Return [X, Y] of the center of cell containing provided text 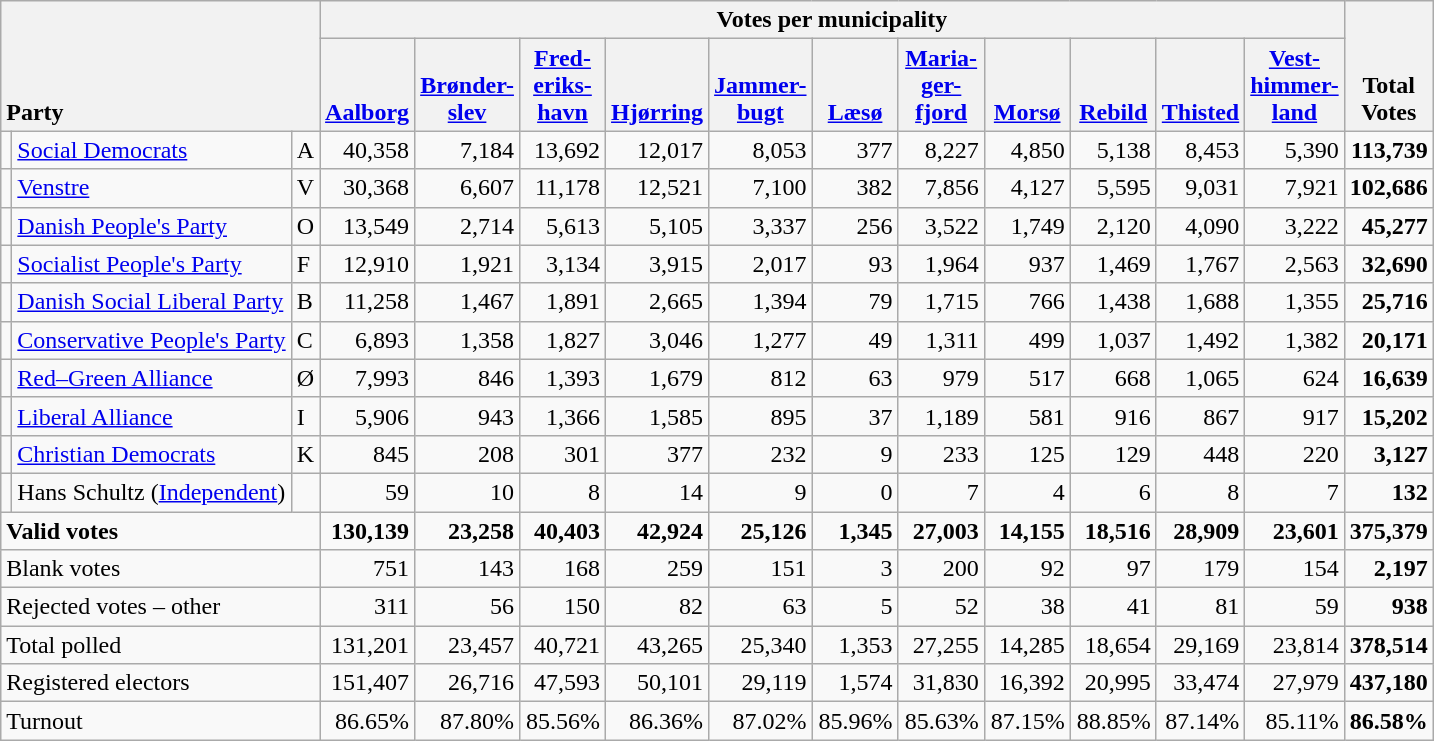
87.80% [468, 721]
113,739 [1388, 150]
Brønder- slev [468, 85]
3 [855, 569]
15,202 [1388, 416]
25,126 [760, 531]
Fred- eriks- havn [562, 85]
40,403 [562, 531]
301 [562, 454]
27,255 [941, 645]
1,688 [1200, 302]
1,345 [855, 531]
668 [1113, 378]
1,189 [941, 416]
5,390 [1294, 150]
1,353 [855, 645]
11,178 [562, 188]
85.96% [855, 721]
27,979 [1294, 683]
81 [1200, 607]
0 [855, 492]
917 [1294, 416]
766 [1027, 302]
151,407 [368, 683]
18,516 [1113, 531]
1,311 [941, 340]
Rejected votes – other [160, 607]
85.56% [562, 721]
87.14% [1200, 721]
1,749 [1027, 226]
1,492 [1200, 340]
12,521 [658, 188]
256 [855, 226]
1,065 [1200, 378]
Total Votes [1388, 66]
1,767 [1200, 264]
Aalborg [368, 85]
6 [1113, 492]
32,690 [1388, 264]
3,127 [1388, 454]
82 [658, 607]
87.02% [760, 721]
88.85% [1113, 721]
79 [855, 302]
92 [1027, 569]
943 [468, 416]
5,105 [658, 226]
624 [1294, 378]
581 [1027, 416]
11,258 [368, 302]
14,155 [1027, 531]
14,285 [1027, 645]
1,382 [1294, 340]
Votes per municipality [832, 20]
52 [941, 607]
93 [855, 264]
16,392 [1027, 683]
C [305, 340]
85.63% [941, 721]
B [305, 302]
Total polled [160, 645]
Party [160, 66]
1,679 [658, 378]
1,366 [562, 416]
Christian Democrats [152, 454]
29,169 [1200, 645]
43,265 [658, 645]
200 [941, 569]
Ø [305, 378]
2,563 [1294, 264]
2,017 [760, 264]
25,716 [1388, 302]
Turnout [160, 721]
751 [368, 569]
6,607 [468, 188]
45,277 [1388, 226]
2,120 [1113, 226]
23,258 [468, 531]
7,921 [1294, 188]
3,915 [658, 264]
Blank votes [160, 569]
4,850 [1027, 150]
3,222 [1294, 226]
378,514 [1388, 645]
125 [1027, 454]
1,277 [760, 340]
979 [941, 378]
K [305, 454]
40,721 [562, 645]
Conservative People's Party [152, 340]
50,101 [658, 683]
14 [658, 492]
233 [941, 454]
Danish People's Party [152, 226]
375,379 [1388, 531]
129 [1113, 454]
382 [855, 188]
5,138 [1113, 150]
8,227 [941, 150]
7,184 [468, 150]
6,893 [368, 340]
151 [760, 569]
102,686 [1388, 188]
132 [1388, 492]
937 [1027, 264]
8,053 [760, 150]
Rebild [1113, 85]
10 [468, 492]
7,993 [368, 378]
1,467 [468, 302]
259 [658, 569]
Valid votes [160, 531]
20,171 [1388, 340]
20,995 [1113, 683]
154 [1294, 569]
150 [562, 607]
12,910 [368, 264]
31,830 [941, 683]
23,601 [1294, 531]
3,522 [941, 226]
Thisted [1200, 85]
Hans Schultz (Independent) [152, 492]
O [305, 226]
1,469 [1113, 264]
130,139 [368, 531]
38 [1027, 607]
3,134 [562, 264]
1,438 [1113, 302]
812 [760, 378]
I [305, 416]
2,197 [1388, 569]
85.11% [1294, 721]
56 [468, 607]
26,716 [468, 683]
23,457 [468, 645]
86.65% [368, 721]
Red–Green Alliance [152, 378]
2,665 [658, 302]
1,355 [1294, 302]
30,368 [368, 188]
499 [1027, 340]
8,453 [1200, 150]
Socialist People's Party [152, 264]
Hjørring [658, 85]
208 [468, 454]
86.58% [1388, 721]
86.36% [658, 721]
895 [760, 416]
13,692 [562, 150]
1,393 [562, 378]
867 [1200, 416]
7,856 [941, 188]
1,827 [562, 340]
13,549 [368, 226]
Morsø [1027, 85]
V [305, 188]
143 [468, 569]
846 [468, 378]
131,201 [368, 645]
4,090 [1200, 226]
1,964 [941, 264]
87.15% [1027, 721]
Danish Social Liberal Party [152, 302]
2,714 [468, 226]
1,715 [941, 302]
437,180 [1388, 683]
Jammer- bugt [760, 85]
4 [1027, 492]
33,474 [1200, 683]
Vest- himmer- land [1294, 85]
5,906 [368, 416]
A [305, 150]
232 [760, 454]
9,031 [1200, 188]
Social Democrats [152, 150]
Læsø [855, 85]
4,127 [1027, 188]
49 [855, 340]
28,909 [1200, 531]
179 [1200, 569]
220 [1294, 454]
16,639 [1388, 378]
1,921 [468, 264]
1,585 [658, 416]
97 [1113, 569]
1,037 [1113, 340]
1,891 [562, 302]
311 [368, 607]
1,358 [468, 340]
42,924 [658, 531]
5 [855, 607]
168 [562, 569]
12,017 [658, 150]
18,654 [1113, 645]
40,358 [368, 150]
47,593 [562, 683]
1,574 [855, 683]
845 [368, 454]
25,340 [760, 645]
27,003 [941, 531]
3,337 [760, 226]
916 [1113, 416]
Maria- ger- fjord [941, 85]
37 [855, 416]
Liberal Alliance [152, 416]
7,100 [760, 188]
Registered electors [160, 683]
3,046 [658, 340]
517 [1027, 378]
1,394 [760, 302]
29,119 [760, 683]
Venstre [152, 188]
938 [1388, 607]
F [305, 264]
5,595 [1113, 188]
5,613 [562, 226]
448 [1200, 454]
41 [1113, 607]
23,814 [1294, 645]
